Determine the (x, y) coordinate at the center of the cell enclosing the given text.  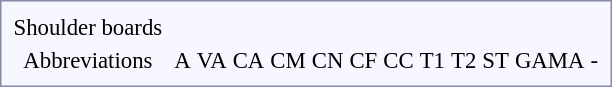
CM (288, 60)
A (182, 60)
Abbreviations (88, 60)
CN (328, 60)
CC (398, 60)
CA (248, 60)
- (594, 60)
CF (364, 60)
Shoulder boards (88, 27)
GAMA (550, 60)
VA (212, 60)
T1 (432, 60)
T2 (464, 60)
ST (496, 60)
